Scan for the cell matching the given text and deliver its (x, y) coordinate at center. 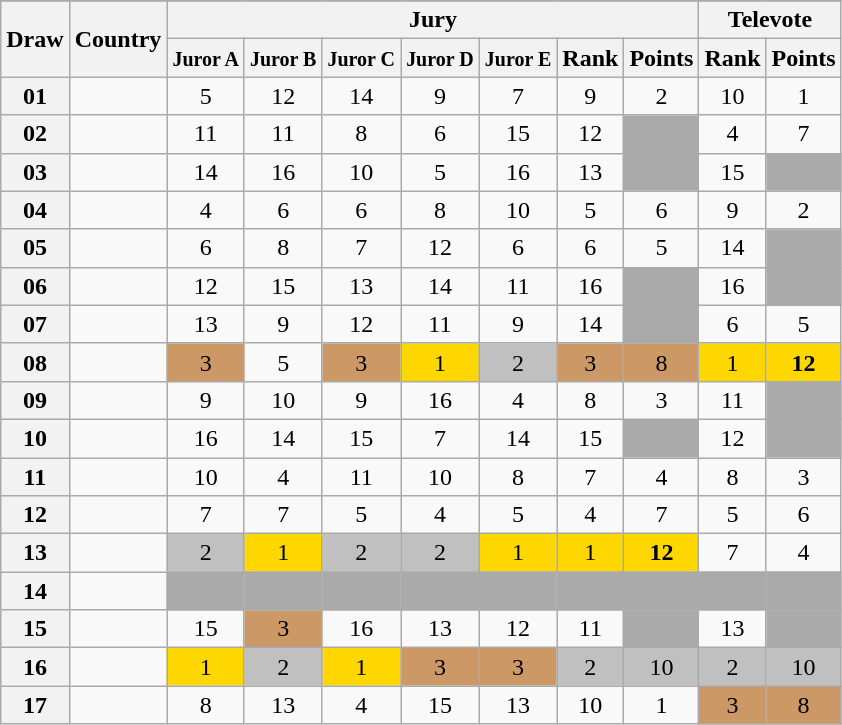
Juror B (283, 58)
17 (35, 705)
Jury (433, 20)
09 (35, 400)
01 (35, 96)
Country (118, 39)
Juror E (518, 58)
02 (35, 134)
07 (35, 324)
03 (35, 172)
Juror D (440, 58)
06 (35, 286)
Draw (35, 39)
04 (35, 210)
Juror A (206, 58)
08 (35, 362)
Televote (770, 20)
05 (35, 248)
Juror C (362, 58)
